Scan for the cell matching the given text and deliver its [x, y] coordinate at center. 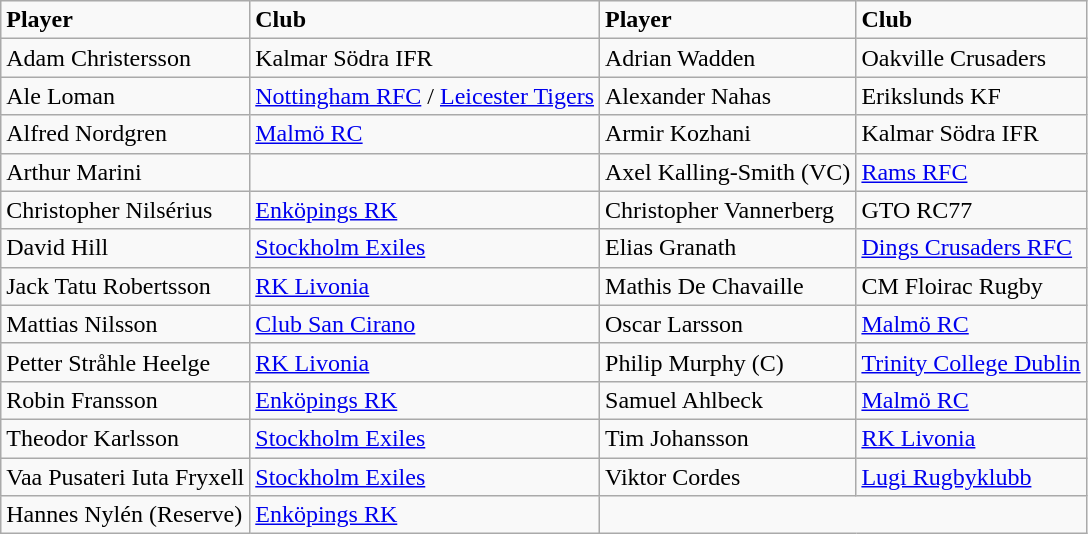
Nottingham RFC / Leicester Tigers [425, 96]
Mathis De Chavaille [728, 286]
Theodor Karlsson [126, 438]
Trinity College Dublin [971, 362]
Philip Murphy (C) [728, 362]
Alfred Nordgren [126, 134]
Rams RFC [971, 172]
Adrian Wadden [728, 58]
Lugi Rugbyklubb [971, 477]
Vaa Pusateri Iuta Fryxell [126, 477]
Axel Kalling-Smith (VC) [728, 172]
Arthur Marini [126, 172]
Robin Fransson [126, 400]
Petter Stråhle Heelge [126, 362]
Viktor Cordes [728, 477]
Elias Granath [728, 248]
Christopher Nilsérius [126, 210]
Oscar Larsson [728, 324]
Oakville Crusaders [971, 58]
Ale Loman [126, 96]
Christopher Vannerberg [728, 210]
David Hill [126, 248]
Adam Christersson [126, 58]
Tim Johansson [728, 438]
CM Floirac Rugby [971, 286]
Dings Crusaders RFC [971, 248]
Samuel Ahlbeck [728, 400]
Hannes Nylén (Reserve) [126, 515]
Mattias Nilsson [126, 324]
GTO RC77 [971, 210]
Erikslunds KF [971, 96]
Jack Tatu Robertsson [126, 286]
Armir Kozhani [728, 134]
Club San Cirano [425, 324]
Alexander Nahas [728, 96]
